Scan for the cell matching the given text and deliver its (X, Y) coordinate at center. 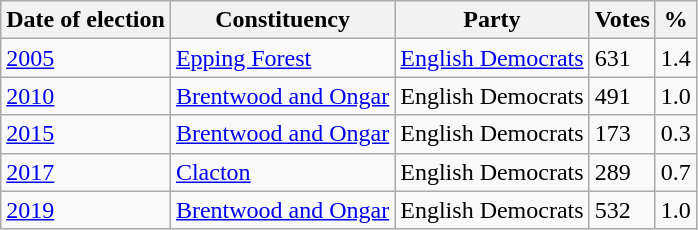
0.7 (676, 172)
Epping Forest (282, 58)
1.4 (676, 58)
Votes (622, 20)
173 (622, 134)
289 (622, 172)
Clacton (282, 172)
2005 (86, 58)
2010 (86, 96)
Date of election (86, 20)
0.3 (676, 134)
631 (622, 58)
2015 (86, 134)
% (676, 20)
Party (492, 20)
2017 (86, 172)
532 (622, 210)
2019 (86, 210)
Constituency (282, 20)
491 (622, 96)
